From the cell containing the given text, extract its center point as (X, Y) coordinate. 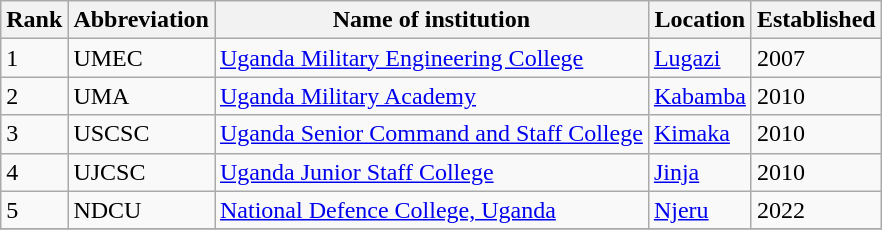
UMEC (142, 58)
Uganda Senior Command and Staff College (431, 134)
Njeru (700, 210)
1 (34, 58)
Uganda Junior Staff College (431, 172)
Location (700, 20)
Established (816, 20)
Kabamba (700, 96)
Uganda Military Academy (431, 96)
National Defence College, Uganda (431, 210)
Kimaka (700, 134)
Uganda Military Engineering College (431, 58)
5 (34, 210)
Name of institution (431, 20)
Abbreviation (142, 20)
NDCU (142, 210)
2022 (816, 210)
3 (34, 134)
UJCSC (142, 172)
Jinja (700, 172)
USCSC (142, 134)
2007 (816, 58)
Lugazi (700, 58)
4 (34, 172)
UMA (142, 96)
2 (34, 96)
Rank (34, 20)
